Determine the (x, y) coordinate at the center of the cell enclosing the given text.  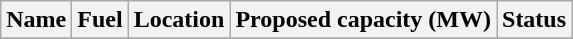
Name (36, 20)
Proposed capacity (MW) (364, 20)
Location (179, 20)
Fuel (100, 20)
Status (534, 20)
